Determine the (x, y) coordinate at the center of the cell enclosing the given text.  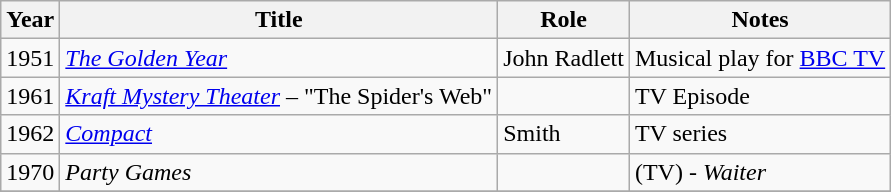
TV Episode (760, 96)
John Radlett (564, 58)
Year (30, 20)
1951 (30, 58)
Smith (564, 134)
Notes (760, 20)
Musical play for BBC TV (760, 58)
1962 (30, 134)
Party Games (279, 172)
Title (279, 20)
TV series (760, 134)
(TV) - Waiter (760, 172)
The Golden Year (279, 58)
Kraft Mystery Theater – "The Spider's Web" (279, 96)
1961 (30, 96)
Compact (279, 134)
1970 (30, 172)
Role (564, 20)
